Provide the (x, y) coordinate of the cell's center where the given text is located.  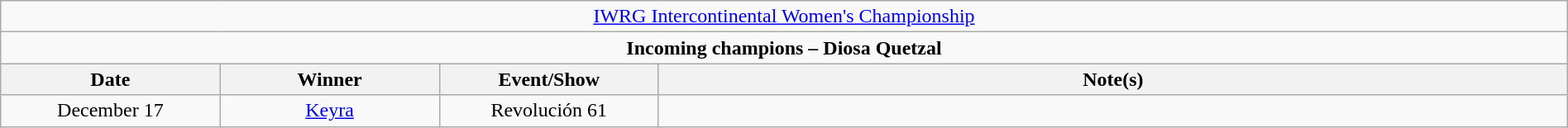
Keyra (329, 111)
IWRG Intercontinental Women's Championship (784, 17)
Date (111, 79)
Incoming champions – Diosa Quetzal (784, 48)
December 17 (111, 111)
Revolución 61 (549, 111)
Event/Show (549, 79)
Note(s) (1113, 79)
Winner (329, 79)
